Extract the [X, Y] coordinate from the center of the cell holding the provided text.  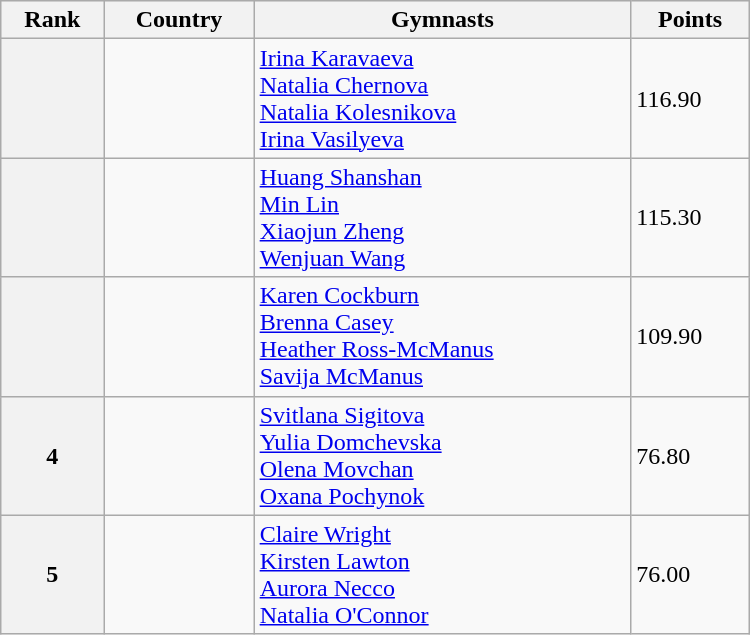
5 [52, 574]
Points [690, 20]
Claire WrightKirsten LawtonAurora NeccoNatalia O'Connor [442, 574]
Huang ShanshanMin LinXiaojun Zheng Wenjuan Wang [442, 218]
76.80 [690, 456]
Country [179, 20]
Karen CockburnBrenna CaseyHeather Ross-McManusSavija McManus [442, 336]
115.30 [690, 218]
109.90 [690, 336]
4 [52, 456]
Svitlana SigitovaYulia DomchevskaOlena MovchanOxana Pochynok [442, 456]
116.90 [690, 98]
Irina KaravaevaNatalia ChernovaNatalia Kolesnikova Irina Vasilyeva [442, 98]
Rank [52, 20]
76.00 [690, 574]
Gymnasts [442, 20]
